Capture the cell that displays the provided text and extract its [X, Y] central coordinate. 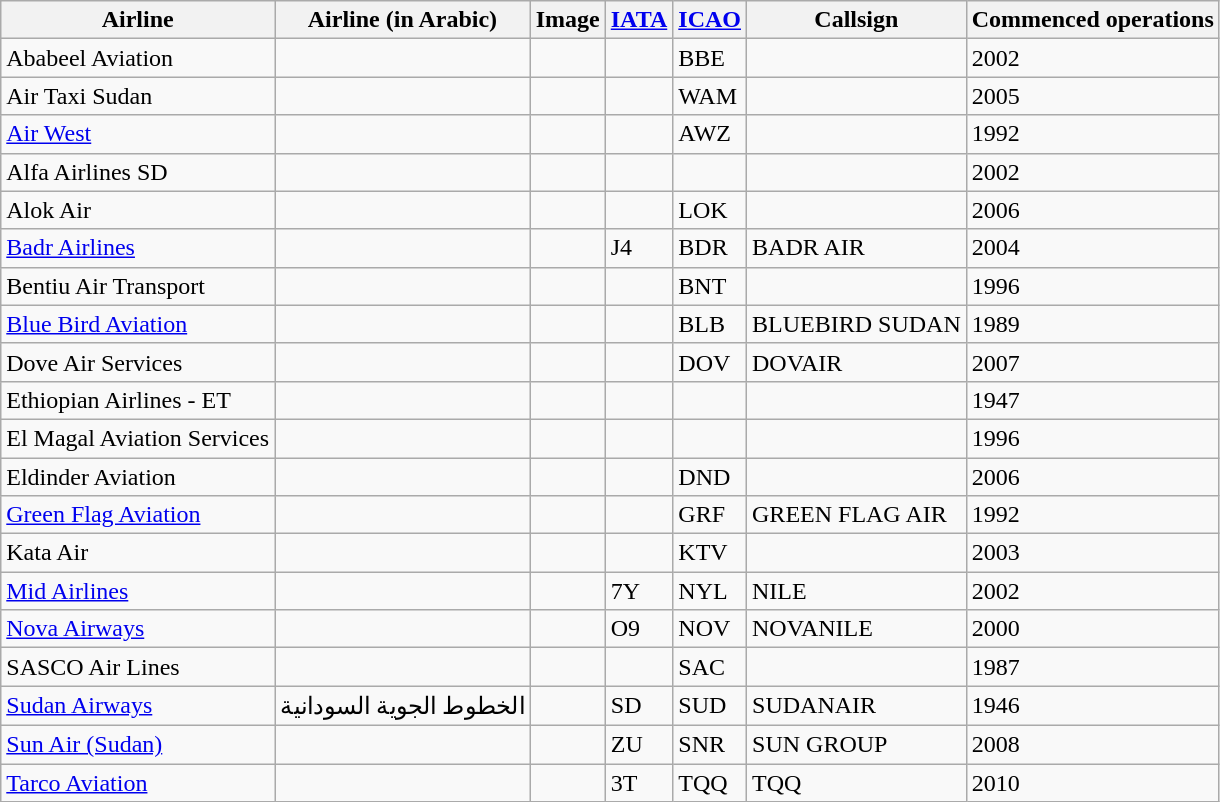
J4 [639, 248]
2005 [1092, 96]
GREEN FLAG AIR [857, 515]
Airline (in Arabic) [403, 20]
LOK [710, 210]
Kata Air [138, 553]
Air Taxi Sudan [138, 96]
Blue Bird Aviation [138, 324]
Tarco Aviation [138, 783]
7Y [639, 591]
Commenced operations [1092, 20]
BADR AIR [857, 248]
Callsign [857, 20]
Bentiu Air Transport [138, 286]
WAM [710, 96]
Nova Airways [138, 629]
SUD [710, 706]
SAC [710, 667]
Sudan Airways [138, 706]
Eldinder Aviation [138, 477]
ZU [639, 744]
2010 [1092, 783]
Mid Airlines [138, 591]
BLUEBIRD SUDAN [857, 324]
SUN GROUP [857, 744]
Airline [138, 20]
O9 [639, 629]
2004 [1092, 248]
1946 [1092, 706]
Sun Air (Sudan) [138, 744]
NOV [710, 629]
1989 [1092, 324]
1947 [1092, 400]
NYL [710, 591]
NILE [857, 591]
الخطوط الجوية السودانية [403, 706]
Image [568, 20]
Ethiopian Airlines - ET [138, 400]
2007 [1092, 362]
3T [639, 783]
Air West [138, 134]
SD [639, 706]
2008 [1092, 744]
Alfa Airlines SD [138, 172]
Dove Air Services [138, 362]
BNT [710, 286]
IATA [639, 20]
Badr Airlines [138, 248]
BDR [710, 248]
DOVAIR [857, 362]
DOV [710, 362]
BBE [710, 58]
AWZ [710, 134]
2003 [1092, 553]
ICAO [710, 20]
KTV [710, 553]
SASCO Air Lines [138, 667]
Green Flag Aviation [138, 515]
El Magal Aviation Services [138, 438]
Alok Air [138, 210]
SUDANAIR [857, 706]
2000 [1092, 629]
NOVANILE [857, 629]
GRF [710, 515]
BLB [710, 324]
DND [710, 477]
SNR [710, 744]
1987 [1092, 667]
Ababeel Aviation [138, 58]
